Output the [X, Y] coordinate of the center of the cell containing the given text.  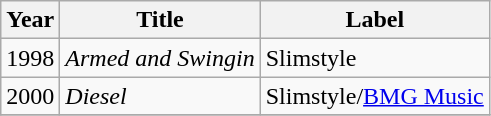
Label [374, 20]
Title [160, 20]
1998 [30, 58]
Year [30, 20]
2000 [30, 96]
Slimstyle [374, 58]
Slimstyle/BMG Music [374, 96]
Diesel [160, 96]
Armed and Swingin [160, 58]
